Determine the [X, Y] coordinate at the center of the cell enclosing the given text.  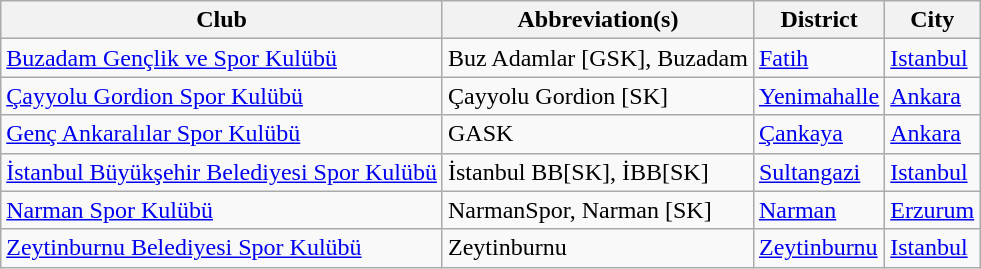
City [932, 20]
NarmanSpor, Narman [SK] [598, 210]
Buz Adamlar [GSK], Buzadam [598, 58]
Çayyolu Gordion Spor Kulübü [222, 96]
Abbreviation(s) [598, 20]
Sultangazi [818, 172]
GASK [598, 134]
Çayyolu Gordion [SK] [598, 96]
District [818, 20]
İstanbul BB[SK], İBB[SK] [598, 172]
Yenimahalle [818, 96]
Çankaya [818, 134]
Buzadam Gençlik ve Spor Kulübü [222, 58]
Fatih [818, 58]
Club [222, 20]
Erzurum [932, 210]
Zeytinburnu Belediyesi Spor Kulübü [222, 248]
Narman [818, 210]
Narman Spor Kulübü [222, 210]
Genç Ankaralılar Spor Kulübü [222, 134]
İstanbul Büyükşehir Belediyesi Spor Kulübü [222, 172]
